For the text-containing cell, return its midpoint in [X, Y] coordinate format. 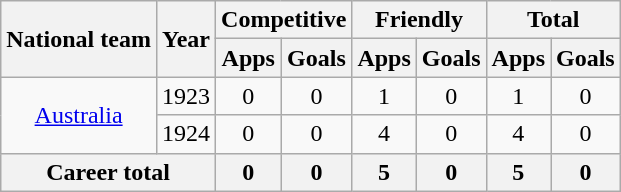
1924 [186, 134]
Career total [108, 172]
Australia [79, 115]
Friendly [419, 20]
1923 [186, 96]
Year [186, 39]
Competitive [284, 20]
Total [553, 20]
National team [79, 39]
